Capture the cell that displays the provided text and extract its [x, y] central coordinate. 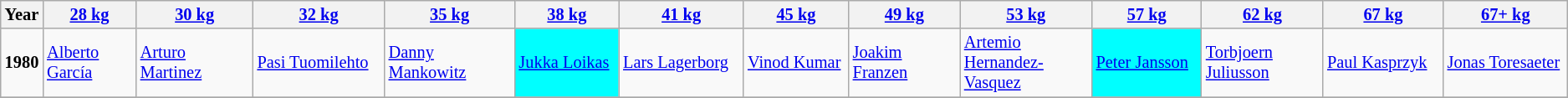
Vinod Kumar [796, 63]
35 kg [450, 14]
Arturo Martinez [195, 63]
Pasi Tuomilehto [319, 63]
Paul Kasprzyk [1383, 63]
Peter Jansson [1147, 63]
30 kg [195, 14]
53 kg [1026, 14]
1980 [22, 63]
67+ kg [1505, 14]
Year [22, 14]
32 kg [319, 14]
Lars Lagerborg [681, 63]
41 kg [681, 14]
38 kg [567, 14]
49 kg [905, 14]
Alberto García [89, 63]
57 kg [1147, 14]
Torbjoern Juliusson [1263, 63]
67 kg [1383, 14]
62 kg [1263, 14]
Joakim Franzen [905, 63]
Artemio Hernandez-Vasquez [1026, 63]
Jukka Loikas [567, 63]
45 kg [796, 14]
Danny Mankowitz [450, 63]
Jonas Toresaeter [1505, 63]
28 kg [89, 14]
